From the cell containing the given text, extract its center point as (x, y) coordinate. 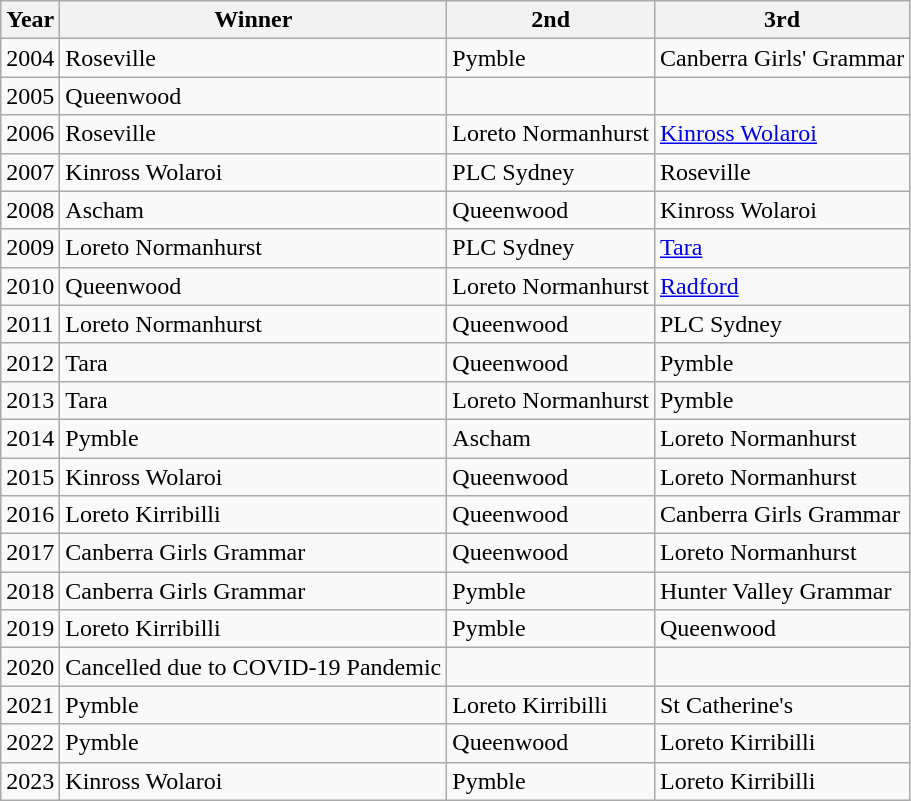
Canberra Girls' Grammar (782, 58)
2017 (30, 553)
2006 (30, 134)
2018 (30, 591)
Radford (782, 286)
2005 (30, 96)
2022 (30, 743)
2nd (551, 20)
2020 (30, 667)
St Catherine's (782, 705)
2007 (30, 172)
3rd (782, 20)
2010 (30, 286)
2023 (30, 781)
Cancelled due to COVID-19 Pandemic (254, 667)
2014 (30, 438)
2012 (30, 362)
2016 (30, 515)
2004 (30, 58)
2013 (30, 400)
2009 (30, 248)
Hunter Valley Grammar (782, 591)
2021 (30, 705)
2015 (30, 477)
Year (30, 20)
2019 (30, 629)
2008 (30, 210)
2011 (30, 324)
Winner (254, 20)
